Locate the cell with the specified text and output its [X, Y] center coordinate. 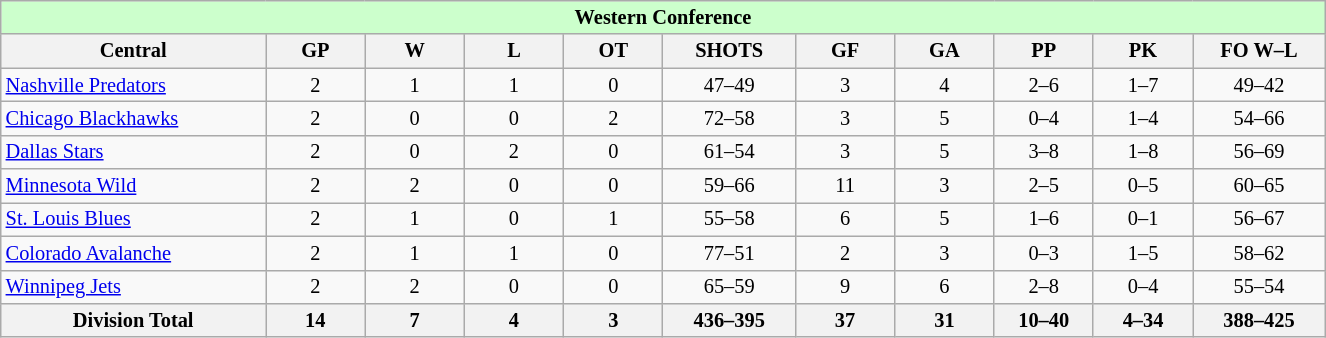
2–6 [1044, 85]
GF [844, 51]
St. Louis Blues [134, 219]
56–69 [1260, 152]
Western Conference [663, 17]
0–5 [1142, 186]
61–54 [729, 152]
77–51 [729, 253]
Nashville Predators [134, 85]
60–65 [1260, 186]
65–59 [729, 287]
OT [614, 51]
W [414, 51]
Dallas Stars [134, 152]
3–8 [1044, 152]
59–66 [729, 186]
55–54 [1260, 287]
37 [844, 320]
Division Total [134, 320]
1–4 [1142, 118]
L [514, 51]
436–395 [729, 320]
FO W–L [1260, 51]
14 [316, 320]
0–1 [1142, 219]
0–3 [1044, 253]
1–6 [1044, 219]
SHOTS [729, 51]
58–62 [1260, 253]
47–49 [729, 85]
7 [414, 320]
10–40 [1044, 320]
1–5 [1142, 253]
11 [844, 186]
388–425 [1260, 320]
9 [844, 287]
56–67 [1260, 219]
Minnesota Wild [134, 186]
Central [134, 51]
72–58 [729, 118]
49–42 [1260, 85]
PP [1044, 51]
Chicago Blackhawks [134, 118]
1–7 [1142, 85]
2–5 [1044, 186]
Winnipeg Jets [134, 287]
Colorado Avalanche [134, 253]
GP [316, 51]
4–34 [1142, 320]
PK [1142, 51]
1–8 [1142, 152]
54–66 [1260, 118]
2–8 [1044, 287]
55–58 [729, 219]
GA [944, 51]
31 [944, 320]
